Search for the cell housing the specified text and yield its (X, Y) center coordinate. 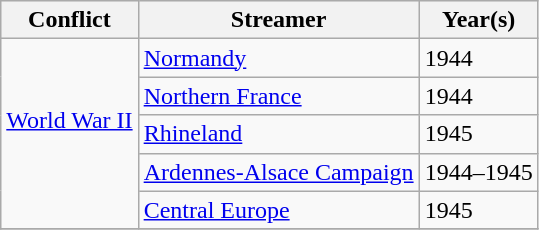
Streamer (278, 20)
Rhineland (278, 134)
1944–1945 (478, 172)
World War II (70, 134)
Conflict (70, 20)
Year(s) (478, 20)
Northern France (278, 96)
Normandy (278, 58)
Central Europe (278, 210)
Ardennes-Alsace Campaign (278, 172)
